Output the (x, y) coordinate of the center of the cell containing the given text.  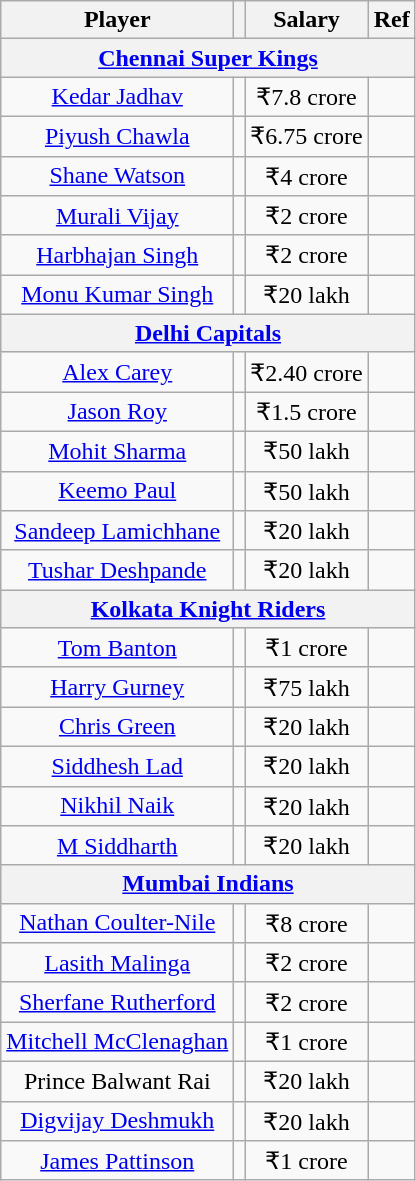
₹75 lakh (306, 687)
₹4 crore (306, 176)
Player (118, 20)
Harbhajan Singh (118, 255)
₹6.75 crore (306, 136)
Jason Roy (118, 412)
Tushar Deshpande (118, 570)
Salary (306, 20)
Piyush Chawla (118, 136)
₹8 crore (306, 923)
Chris Green (118, 727)
Mumbai Indians (208, 884)
Sandeep Lamichhane (118, 531)
Kolkata Knight Riders (208, 609)
Chennai Super Kings (208, 58)
Nikhil Naik (118, 806)
Monu Kumar Singh (118, 295)
Lasith Malinga (118, 963)
Delhi Capitals (208, 333)
Mohit Sharma (118, 451)
Keemo Paul (118, 491)
Ref (392, 20)
Nathan Coulter-Nile (118, 923)
Tom Banton (118, 648)
Harry Gurney (118, 687)
Kedar Jadhav (118, 97)
Shane Watson (118, 176)
₹2.40 crore (306, 372)
Prince Balwant Rai (118, 1081)
Mitchell McClenaghan (118, 1042)
₹7.8 crore (306, 97)
James Pattinson (118, 1161)
Siddhesh Lad (118, 766)
Alex Carey (118, 372)
Digvijay Deshmukh (118, 1121)
₹1.5 crore (306, 412)
Sherfane Rutherford (118, 1002)
M Siddharth (118, 846)
Murali Vijay (118, 216)
